Output the (X, Y) coordinate of the center of the cell containing the given text.  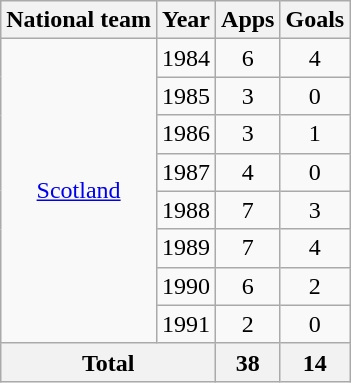
1990 (186, 286)
1989 (186, 248)
14 (315, 362)
National team (79, 20)
Goals (315, 20)
1986 (186, 134)
Year (186, 20)
1991 (186, 324)
1 (315, 134)
Total (108, 362)
1984 (186, 58)
Apps (248, 20)
1987 (186, 172)
1988 (186, 210)
1985 (186, 96)
Scotland (79, 191)
38 (248, 362)
